Pinpoint the cell where the given text exists, returning its (x, y) midpoint coordinate. 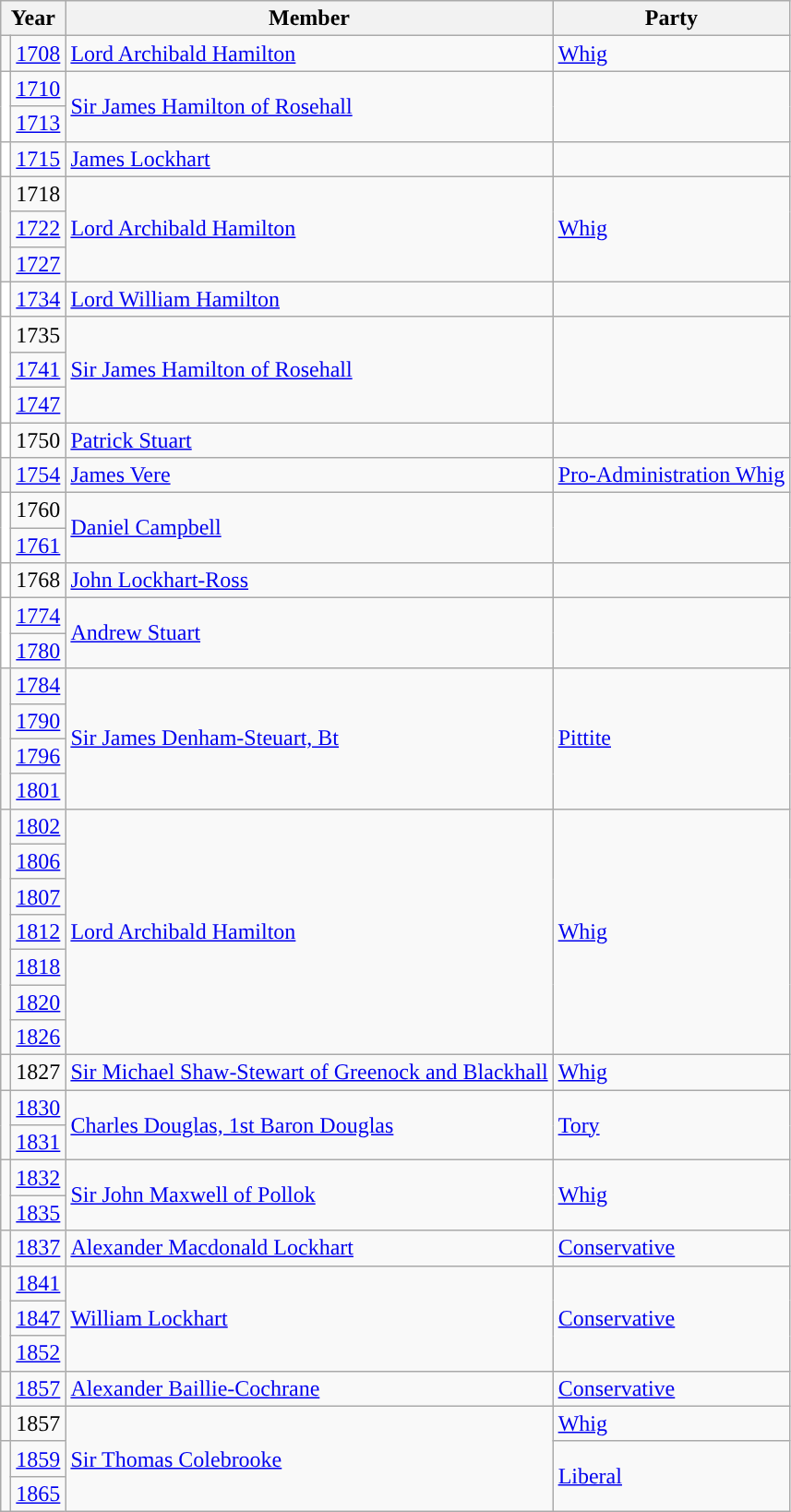
1837 (39, 1248)
Alexander Macdonald Lockhart (309, 1248)
1750 (39, 440)
1734 (39, 299)
1818 (39, 966)
Liberal (672, 1476)
Party (672, 18)
1807 (39, 896)
1852 (39, 1353)
1847 (39, 1318)
1760 (39, 510)
Lord William Hamilton (309, 299)
1859 (39, 1458)
1715 (39, 159)
1735 (39, 334)
1806 (39, 861)
1768 (39, 581)
Pittite (672, 738)
Alexander Baillie-Cochrane (309, 1388)
1741 (39, 369)
1826 (39, 1038)
Sir John Maxwell of Pollok (309, 1195)
James Vere (309, 475)
1801 (39, 791)
1841 (39, 1283)
Daniel Campbell (309, 528)
1780 (39, 651)
1774 (39, 616)
1830 (39, 1108)
1713 (39, 124)
Sir Thomas Colebrooke (309, 1458)
1754 (39, 475)
Patrick Stuart (309, 440)
Andrew Stuart (309, 633)
1710 (39, 89)
1835 (39, 1213)
1812 (39, 931)
1796 (39, 756)
1784 (39, 686)
William Lockhart (309, 1318)
1820 (39, 1002)
James Lockhart (309, 159)
1722 (39, 229)
1761 (39, 546)
1790 (39, 721)
1727 (39, 264)
1718 (39, 194)
Tory (672, 1125)
Year (33, 18)
1832 (39, 1178)
Charles Douglas, 1st Baron Douglas (309, 1125)
Sir James Denham-Steuart, Bt (309, 738)
John Lockhart-Ross (309, 581)
1827 (39, 1073)
Pro-Administration Whig (672, 475)
1865 (39, 1494)
Sir Michael Shaw-Stewart of Greenock and Blackhall (309, 1073)
1831 (39, 1143)
1747 (39, 404)
1802 (39, 826)
1708 (39, 54)
Member (309, 18)
